Capture the cell that displays the provided text and extract its [x, y] central coordinate. 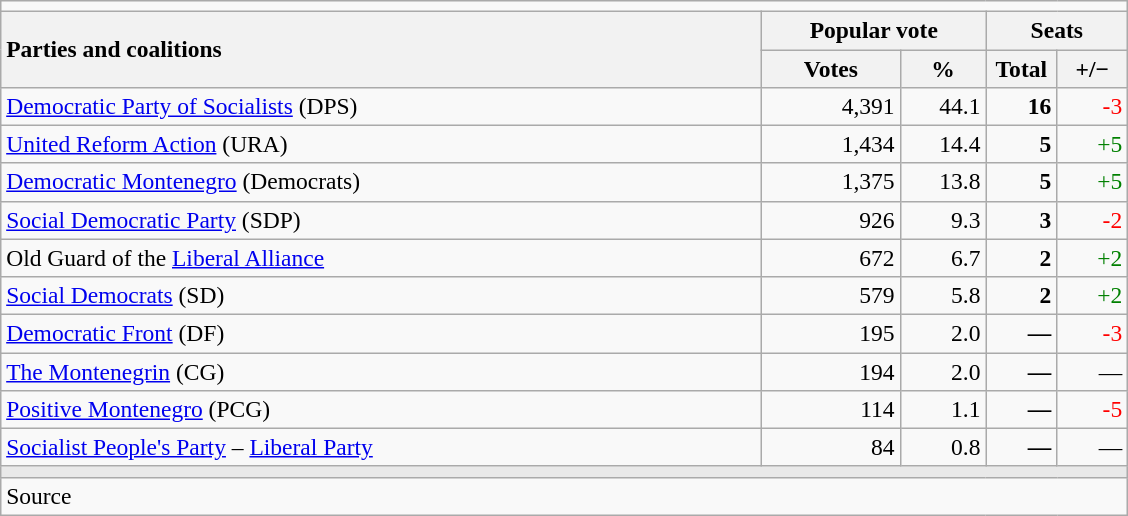
-5 [1092, 409]
Democratic Party of Socialists (DPS) [382, 106]
Seats [1057, 30]
579 [831, 295]
+/− [1092, 68]
3 [1022, 220]
Positive Montenegro (PCG) [382, 409]
Socialist People's Party – Liberal Party [382, 447]
The Montenegrin (CG) [382, 371]
4,391 [831, 106]
13.8 [943, 182]
44.1 [943, 106]
Source [564, 496]
1,375 [831, 182]
926 [831, 220]
0.8 [943, 447]
Total [1022, 68]
1,434 [831, 144]
6.7 [943, 258]
84 [831, 447]
1.1 [943, 409]
672 [831, 258]
Popular vote [874, 30]
Old Guard of the Liberal Alliance [382, 258]
Social Democrats (SD) [382, 295]
5.8 [943, 295]
Democratic Montenegro (Democrats) [382, 182]
% [943, 68]
195 [831, 333]
114 [831, 409]
194 [831, 371]
United Reform Action (URA) [382, 144]
9.3 [943, 220]
Social Democratic Party (SDP) [382, 220]
Votes [831, 68]
-2 [1092, 220]
14.4 [943, 144]
16 [1022, 106]
Parties and coalitions [382, 49]
Democratic Front (DF) [382, 333]
